Determine the (X, Y) coordinate at the center of the cell enclosing the given text.  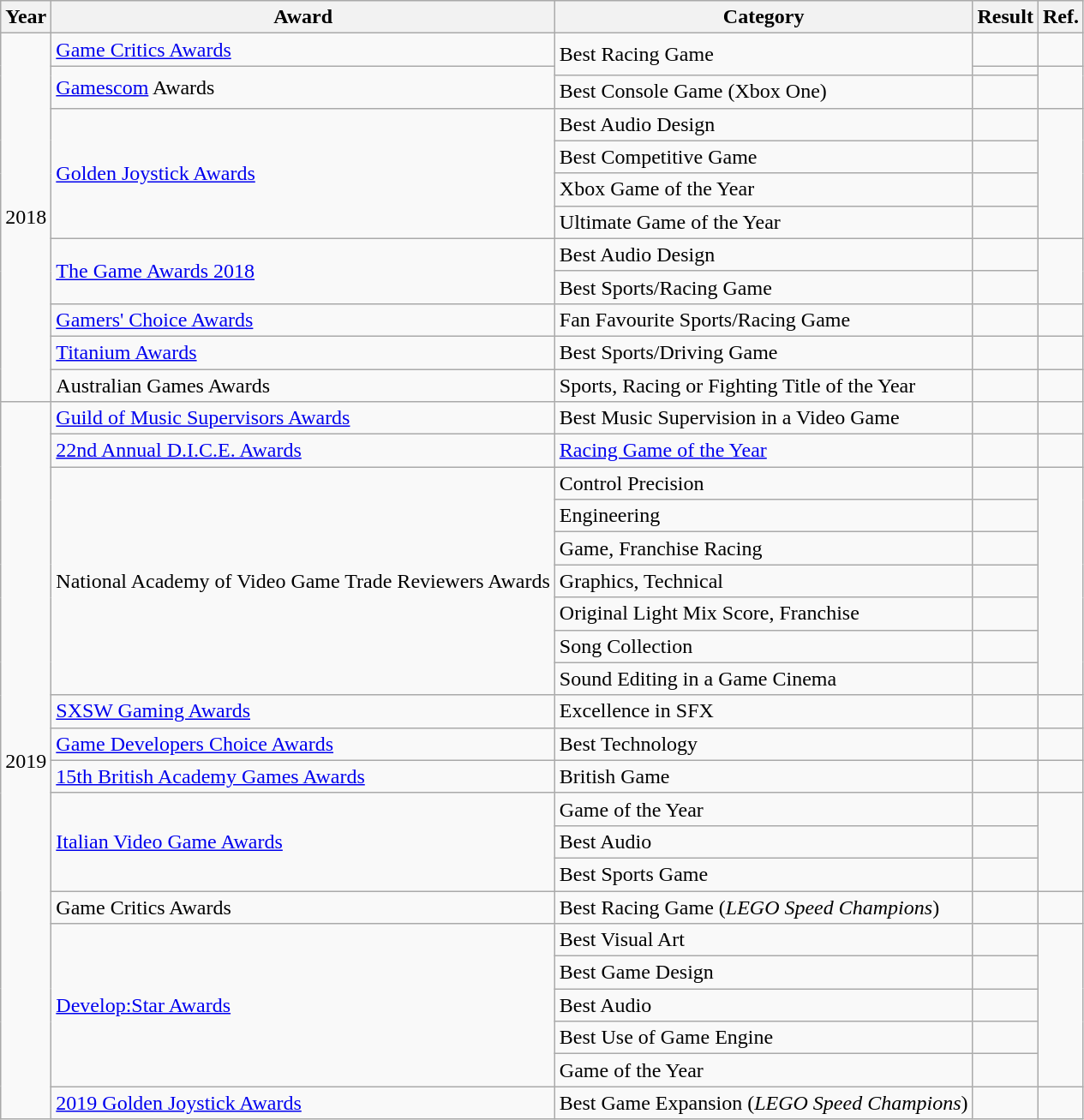
Year (26, 17)
Best Sports/Driving Game (764, 352)
Italian Video Game Awards (303, 841)
2018 (26, 218)
15th British Academy Games Awards (303, 776)
Titanium Awards (303, 352)
Control Precision (764, 483)
Guild of Music Supervisors Awards (303, 418)
Best Game Expansion (LEGO Speed Champions) (764, 1103)
Excellence in SFX (764, 711)
Best Music Supervision in a Video Game (764, 418)
Best Visual Art (764, 940)
SXSW Gaming Awards (303, 711)
Xbox Game of the Year (764, 189)
Best Game Design (764, 973)
Best Console Game (Xbox One) (764, 92)
British Game (764, 776)
Game Developers Choice Awards (303, 744)
Category (764, 17)
Best Competitive Game (764, 157)
Best Racing Game (LEGO Speed Champions) (764, 907)
Ultimate Game of the Year (764, 222)
2019 Golden Joystick Awards (303, 1103)
22nd Annual D.I.C.E. Awards (303, 451)
Song Collection (764, 646)
Result (1005, 17)
Sound Editing in a Game Cinema (764, 679)
National Academy of Video Game Trade Reviewers Awards (303, 581)
Best Racing Game (764, 55)
Racing Game of the Year (764, 451)
Best Sports Game (764, 874)
Best Sports/Racing Game (764, 287)
Golden Joystick Awards (303, 173)
Australian Games Awards (303, 385)
Graphics, Technical (764, 581)
Game, Franchise Racing (764, 548)
Original Light Mix Score, Franchise (764, 614)
Best Technology (764, 744)
Fan Favourite Sports/Racing Game (764, 320)
Engineering (764, 516)
Develop:Star Awards (303, 1005)
Ref. (1061, 17)
Gamescom Awards (303, 87)
2019 (26, 761)
Award (303, 17)
The Game Awards 2018 (303, 271)
Best Use of Game Engine (764, 1038)
Gamers' Choice Awards (303, 320)
Sports, Racing or Fighting Title of the Year (764, 385)
